Return [x, y] of the center of cell containing provided text 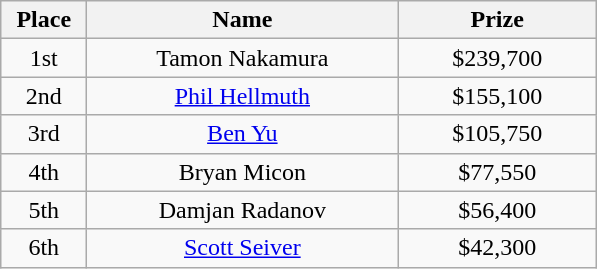
$42,300 [498, 248]
6th [44, 248]
5th [44, 210]
Scott Seiver [242, 248]
Tamon Nakamura [242, 58]
Bryan Micon [242, 172]
Name [242, 20]
Phil Hellmuth [242, 96]
Place [44, 20]
$105,750 [498, 134]
1st [44, 58]
$155,100 [498, 96]
3rd [44, 134]
Damjan Radanov [242, 210]
Prize [498, 20]
2nd [44, 96]
$239,700 [498, 58]
4th [44, 172]
$56,400 [498, 210]
Ben Yu [242, 134]
$77,550 [498, 172]
